Provide the (x, y) coordinate of the cell's center where the given text is located.  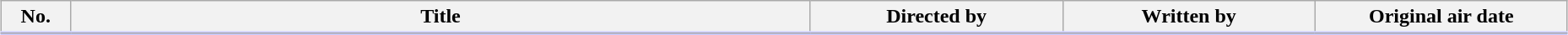
No. (35, 17)
Title (441, 17)
Written by (1188, 17)
Original air date (1441, 17)
Directed by (937, 17)
